Capture the cell that displays the provided text and extract its [x, y] central coordinate. 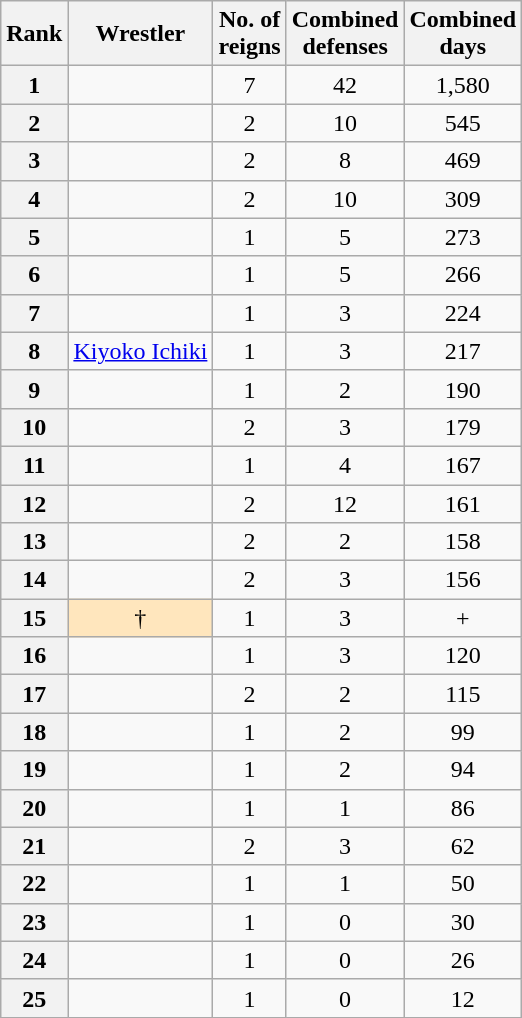
26 [463, 960]
50 [463, 884]
+ [463, 618]
14 [34, 580]
158 [463, 542]
179 [463, 427]
309 [463, 199]
167 [463, 465]
20 [34, 808]
217 [463, 351]
1,580 [463, 85]
86 [463, 808]
120 [463, 656]
21 [34, 846]
Rank [34, 34]
161 [463, 503]
11 [34, 465]
24 [34, 960]
266 [463, 275]
23 [34, 922]
† [140, 618]
15 [34, 618]
62 [463, 846]
156 [463, 580]
224 [463, 313]
13 [34, 542]
Kiyoko Ichiki [140, 351]
545 [463, 123]
16 [34, 656]
18 [34, 732]
Combineddays [463, 34]
22 [34, 884]
25 [34, 998]
19 [34, 770]
9 [34, 389]
6 [34, 275]
Wrestler [140, 34]
190 [463, 389]
99 [463, 732]
115 [463, 694]
42 [345, 85]
17 [34, 694]
No. ofreigns [250, 34]
273 [463, 237]
469 [463, 161]
30 [463, 922]
94 [463, 770]
Combineddefenses [345, 34]
